Find where the given text appears and provide that cell's center as (X, Y) coordinate. 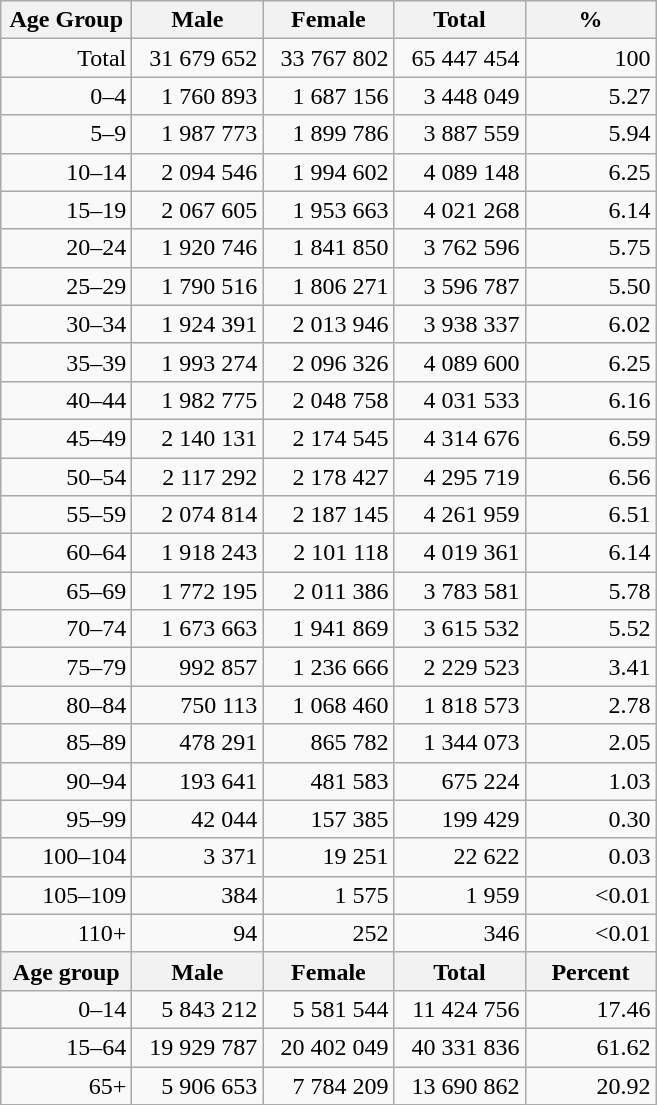
15–64 (66, 1047)
20 402 049 (328, 1047)
3 762 596 (460, 248)
1 687 156 (328, 96)
4 019 361 (460, 553)
2 013 946 (328, 324)
1 959 (460, 895)
4 089 600 (460, 362)
157 385 (328, 819)
22 622 (460, 857)
1 994 602 (328, 172)
1 841 850 (328, 248)
4 314 676 (460, 438)
61.62 (590, 1047)
6.16 (590, 400)
2 074 814 (198, 515)
90–94 (66, 781)
252 (328, 933)
20.92 (590, 1085)
13 690 862 (460, 1085)
2 096 326 (328, 362)
100 (590, 58)
45–49 (66, 438)
95–99 (66, 819)
481 583 (328, 781)
80–84 (66, 705)
31 679 652 (198, 58)
4 089 148 (460, 172)
65 447 454 (460, 58)
5.50 (590, 286)
70–74 (66, 629)
10–14 (66, 172)
1 993 274 (198, 362)
55–59 (66, 515)
1 790 516 (198, 286)
1 918 243 (198, 553)
40 331 836 (460, 1047)
19 929 787 (198, 1047)
2.78 (590, 705)
478 291 (198, 743)
19 251 (328, 857)
2 178 427 (328, 477)
1 772 195 (198, 591)
1 899 786 (328, 134)
Percent (590, 971)
65–69 (66, 591)
2 187 145 (328, 515)
40–44 (66, 400)
75–79 (66, 667)
2 140 131 (198, 438)
7 784 209 (328, 1085)
11 424 756 (460, 1009)
5.94 (590, 134)
750 113 (198, 705)
33 767 802 (328, 58)
6.02 (590, 324)
2 101 118 (328, 553)
105–109 (66, 895)
42 044 (198, 819)
1 344 073 (460, 743)
199 429 (460, 819)
6.51 (590, 515)
4 021 268 (460, 210)
94 (198, 933)
60–64 (66, 553)
1 760 893 (198, 96)
4 295 719 (460, 477)
675 224 (460, 781)
1 236 666 (328, 667)
0.03 (590, 857)
65+ (66, 1085)
15–19 (66, 210)
3 371 (198, 857)
% (590, 20)
2 011 386 (328, 591)
1 982 775 (198, 400)
1 941 869 (328, 629)
3 938 337 (460, 324)
1 987 773 (198, 134)
4 031 533 (460, 400)
1 953 663 (328, 210)
3 887 559 (460, 134)
384 (198, 895)
17.46 (590, 1009)
992 857 (198, 667)
3.41 (590, 667)
3 783 581 (460, 591)
6.56 (590, 477)
0.30 (590, 819)
1 924 391 (198, 324)
5.75 (590, 248)
1 920 746 (198, 248)
5 581 544 (328, 1009)
5 843 212 (198, 1009)
4 261 959 (460, 515)
5 906 653 (198, 1085)
1 673 663 (198, 629)
3 615 532 (460, 629)
5–9 (66, 134)
35–39 (66, 362)
30–34 (66, 324)
6.59 (590, 438)
2 048 758 (328, 400)
0–14 (66, 1009)
2 229 523 (460, 667)
85–89 (66, 743)
1 575 (328, 895)
3 596 787 (460, 286)
5.27 (590, 96)
110+ (66, 933)
1 068 460 (328, 705)
346 (460, 933)
1.03 (590, 781)
100–104 (66, 857)
193 641 (198, 781)
3 448 049 (460, 96)
1 818 573 (460, 705)
50–54 (66, 477)
2 174 545 (328, 438)
Age group (66, 971)
2 117 292 (198, 477)
0–4 (66, 96)
865 782 (328, 743)
2 094 546 (198, 172)
1 806 271 (328, 286)
2 067 605 (198, 210)
20–24 (66, 248)
Age Group (66, 20)
5.78 (590, 591)
25–29 (66, 286)
5.52 (590, 629)
2.05 (590, 743)
